Capture the cell that displays the provided text and extract its (x, y) central coordinate. 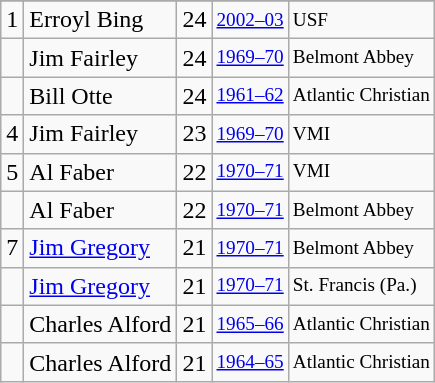
Erroyl Bing (100, 20)
1964–65 (250, 362)
5 (12, 172)
2002–03 (250, 20)
23 (194, 134)
Bill Otte (100, 96)
USF (361, 20)
7 (12, 248)
4 (12, 134)
1965–66 (250, 324)
St. Francis (Pa.) (361, 286)
1961–62 (250, 96)
1 (12, 20)
